Output the (x, y) coordinate of the center of the cell containing the given text.  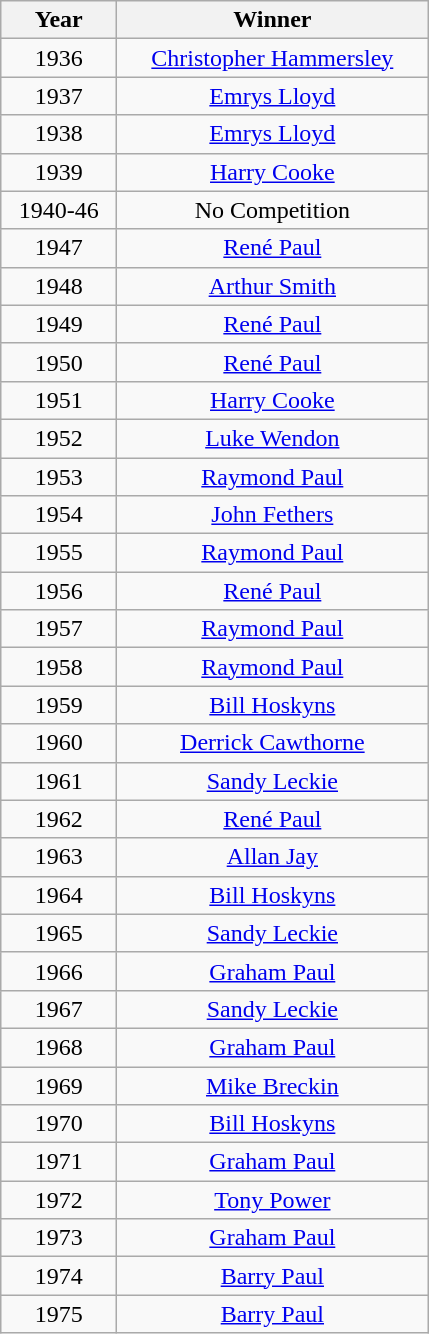
1970 (59, 1124)
1948 (59, 286)
Year (59, 20)
Allan Jay (272, 857)
1968 (59, 1047)
1937 (59, 96)
Christopher Hammersley (272, 58)
1953 (59, 477)
1961 (59, 781)
1965 (59, 933)
1969 (59, 1085)
No Competition (272, 210)
1958 (59, 667)
1952 (59, 438)
Mike Breckin (272, 1085)
Arthur Smith (272, 286)
1949 (59, 324)
1957 (59, 629)
1971 (59, 1162)
1975 (59, 1314)
Derrick Cawthorne (272, 743)
1951 (59, 400)
1955 (59, 553)
1963 (59, 857)
1936 (59, 58)
1973 (59, 1238)
1966 (59, 971)
1972 (59, 1200)
1956 (59, 591)
1964 (59, 895)
1960 (59, 743)
1974 (59, 1276)
1950 (59, 362)
1938 (59, 134)
1939 (59, 172)
1962 (59, 819)
1947 (59, 248)
1940-46 (59, 210)
Tony Power (272, 1200)
1959 (59, 705)
John Fethers (272, 515)
1954 (59, 515)
Luke Wendon (272, 438)
1967 (59, 1009)
Winner (272, 20)
